Identify which cell holds the provided text, then report its [X, Y] central coordinate. 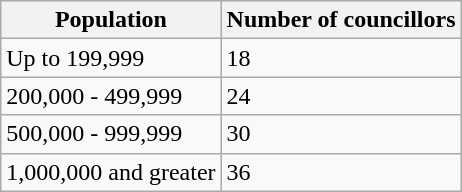
36 [341, 172]
500,000 - 999,999 [111, 134]
1,000,000 and greater [111, 172]
200,000 - 499,999 [111, 96]
Number of councillors [341, 20]
Up to 199,999 [111, 58]
Population [111, 20]
18 [341, 58]
24 [341, 96]
30 [341, 134]
